Output the [X, Y] coordinate of the center of the cell containing the given text.  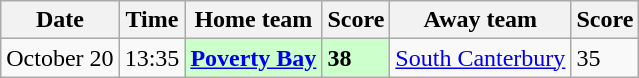
13:35 [152, 58]
38 [356, 58]
Time [152, 20]
South Canterbury [480, 58]
Away team [480, 20]
October 20 [60, 58]
Date [60, 20]
35 [605, 58]
Poverty Bay [254, 58]
Home team [254, 20]
